Determine the [x, y] coordinate at the center of the cell enclosing the given text.  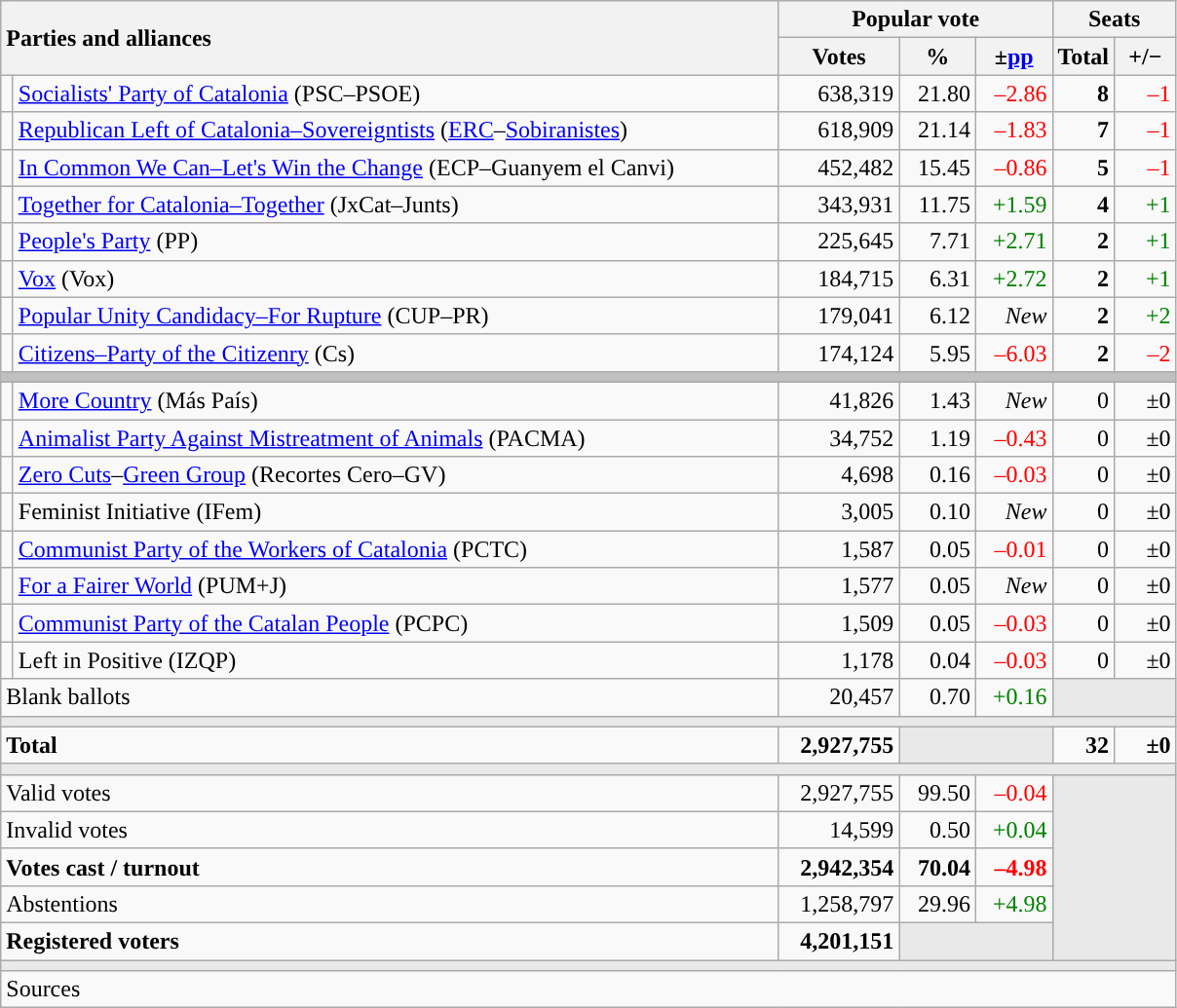
3,005 [839, 512]
±pp [1013, 56]
Communist Party of the Catalan People (PCPC) [396, 623]
% [937, 56]
20,457 [839, 697]
0.04 [937, 660]
0.10 [937, 512]
+4.98 [1013, 904]
Sources [588, 989]
638,319 [839, 93]
–0.04 [1013, 793]
Citizens–Party of the Citizenry (Cs) [396, 353]
225,645 [839, 242]
2,942,354 [839, 867]
5.95 [937, 353]
Popular Unity Candidacy–For Rupture (CUP–PR) [396, 316]
For a Fairer World (PUM+J) [396, 586]
174,124 [839, 353]
452,482 [839, 168]
+1.59 [1013, 205]
Invalid votes [390, 830]
Left in Positive (IZQP) [396, 660]
Registered voters [390, 941]
11.75 [937, 205]
4 [1083, 205]
–6.03 [1013, 353]
–4.98 [1013, 867]
4,698 [839, 475]
+2.71 [1013, 242]
Votes cast / turnout [390, 867]
15.45 [937, 168]
Parties and alliances [390, 38]
7 [1083, 131]
Popular vote [916, 19]
8 [1083, 93]
–1.83 [1013, 131]
34,752 [839, 437]
Feminist Initiative (IFem) [396, 512]
Communist Party of the Workers of Catalonia (PCTC) [396, 549]
Zero Cuts–Green Group (Recortes Cero–GV) [396, 475]
1,258,797 [839, 904]
179,041 [839, 316]
343,931 [839, 205]
21.80 [937, 93]
Republican Left of Catalonia–Sovereigntists (ERC–Sobiranistes) [396, 131]
Valid votes [390, 793]
–0.01 [1013, 549]
6.12 [937, 316]
+/− [1146, 56]
In Common We Can–Let's Win the Change (ECP–Guanyem el Canvi) [396, 168]
1,509 [839, 623]
Blank ballots [390, 697]
29.96 [937, 904]
618,909 [839, 131]
–0.43 [1013, 437]
+0.16 [1013, 697]
–2 [1146, 353]
Seats [1115, 19]
Abstentions [390, 904]
Votes [839, 56]
4,201,151 [839, 941]
0.70 [937, 697]
14,599 [839, 830]
41,826 [839, 400]
1,178 [839, 660]
0.16 [937, 475]
+0.04 [1013, 830]
184,715 [839, 279]
Animalist Party Against Mistreatment of Animals (PACMA) [396, 437]
1.43 [937, 400]
70.04 [937, 867]
–0.86 [1013, 168]
Together for Catalonia–Together (JxCat–Junts) [396, 205]
People's Party (PP) [396, 242]
1,577 [839, 586]
99.50 [937, 793]
Vox (Vox) [396, 279]
–2.86 [1013, 93]
5 [1083, 168]
0.50 [937, 830]
1,587 [839, 549]
+2.72 [1013, 279]
+2 [1146, 316]
Socialists' Party of Catalonia (PSC–PSOE) [396, 93]
32 [1083, 745]
6.31 [937, 279]
More Country (Más País) [396, 400]
21.14 [937, 131]
1.19 [937, 437]
7.71 [937, 242]
